Capture the cell that displays the provided text and extract its (x, y) central coordinate. 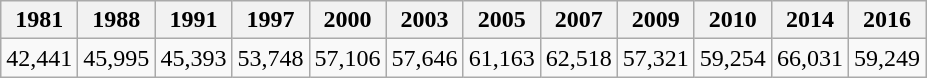
45,995 (116, 58)
57,106 (348, 58)
61,163 (502, 58)
45,393 (194, 58)
42,441 (40, 58)
62,518 (578, 58)
2016 (886, 20)
2005 (502, 20)
2010 (732, 20)
2003 (424, 20)
2014 (810, 20)
1988 (116, 20)
57,646 (424, 58)
53,748 (270, 58)
1981 (40, 20)
1991 (194, 20)
2007 (578, 20)
1997 (270, 20)
66,031 (810, 58)
59,249 (886, 58)
59,254 (732, 58)
57,321 (656, 58)
2000 (348, 20)
2009 (656, 20)
